Return [X, Y] of the center of cell containing provided text 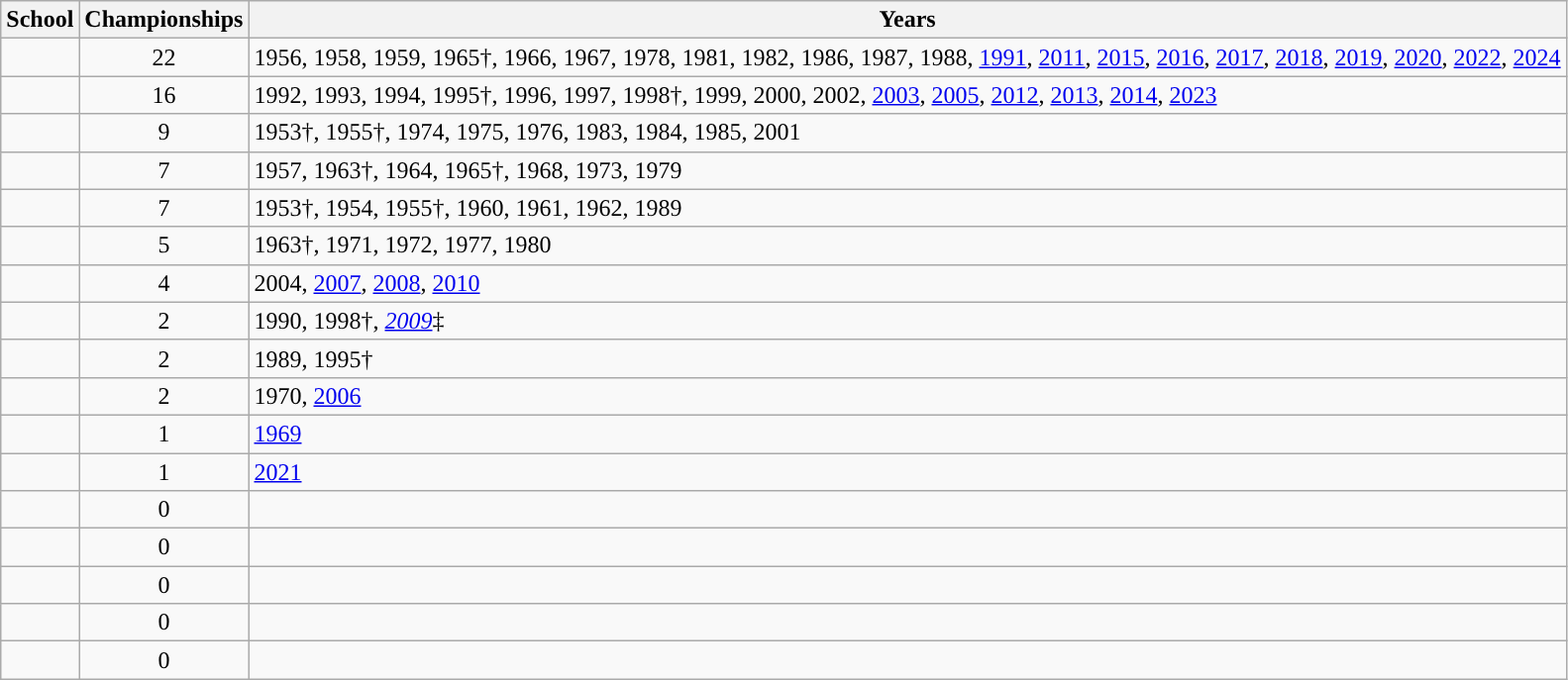
2004, 2007, 2008, 2010 [907, 283]
4 [164, 283]
22 [164, 57]
School [40, 20]
1956, 1958, 1959, 1965†, 1966, 1967, 1978, 1981, 1982, 1986, 1987, 1988, 1991, 2011, 2015, 2016, 2017, 2018, 2019, 2020, 2022, 2024 [907, 57]
1953†, 1954, 1955†, 1960, 1961, 1962, 1989 [907, 208]
Championships [164, 20]
16 [164, 95]
1990, 1998†, 2009‡ [907, 321]
1969 [907, 434]
5 [164, 245]
1957, 1963†, 1964, 1965†, 1968, 1973, 1979 [907, 170]
Years [907, 20]
2021 [907, 472]
1953†, 1955†, 1974, 1975, 1976, 1983, 1984, 1985, 2001 [907, 133]
9 [164, 133]
1963†, 1971, 1972, 1977, 1980 [907, 245]
1970, 2006 [907, 396]
1992, 1993, 1994, 1995†, 1996, 1997, 1998†, 1999, 2000, 2002, 2003, 2005, 2012, 2013, 2014, 2023 [907, 95]
1989, 1995† [907, 358]
